For the text-containing cell, return its midpoint in (x, y) coordinate format. 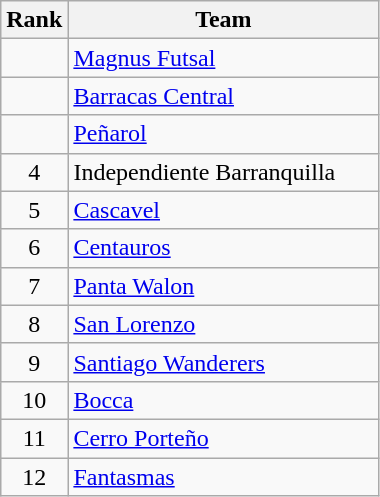
Barracas Central (224, 96)
9 (34, 362)
Centauros (224, 248)
11 (34, 438)
Santiago Wanderers (224, 362)
8 (34, 324)
12 (34, 477)
10 (34, 400)
San Lorenzo (224, 324)
Cascavel (224, 210)
Panta Walon (224, 286)
Cerro Porteño (224, 438)
5 (34, 210)
Independiente Barranquilla (224, 172)
Peñarol (224, 134)
Bocca (224, 400)
4 (34, 172)
7 (34, 286)
Rank (34, 20)
6 (34, 248)
Magnus Futsal (224, 58)
Team (224, 20)
Fantasmas (224, 477)
